Return (x, y) of the center of cell containing provided text 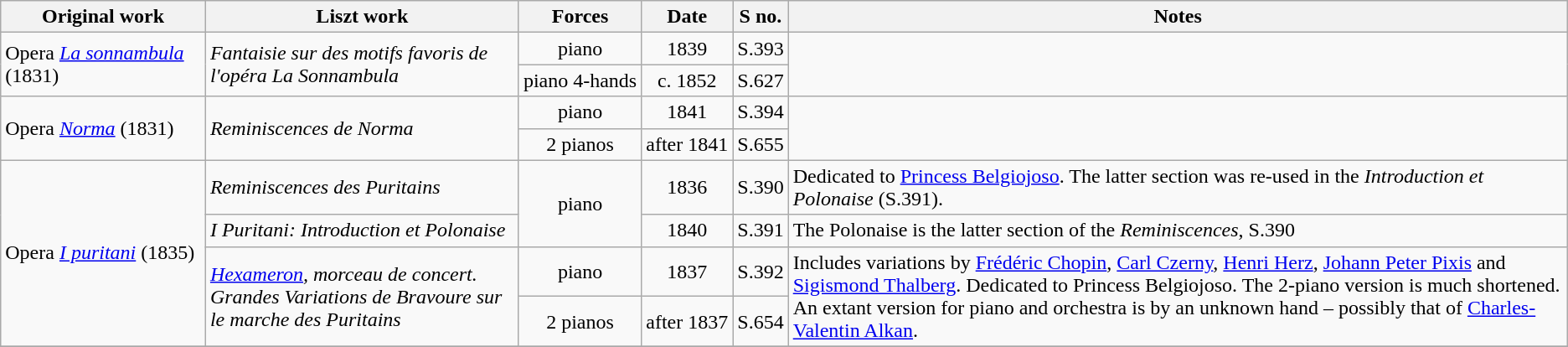
after 1841 (687, 144)
Hexameron, morceau de concert. Grandes Variations de Bravoure sur le marche des Puritains (362, 297)
1837 (687, 272)
Reminiscences des Puritains (362, 188)
S.655 (761, 144)
Notes (1178, 17)
1836 (687, 188)
after 1837 (687, 322)
S.394 (761, 112)
1841 (687, 112)
The Polonaise is the latter section of the Reminiscences, S.390 (1178, 230)
S.393 (761, 49)
S.391 (761, 230)
Opera Norma (1831) (104, 128)
Date (687, 17)
S no. (761, 17)
c. 1852 (687, 80)
1840 (687, 230)
I Puritani: Introduction et Polonaise (362, 230)
Forces (580, 17)
1839 (687, 49)
Liszt work (362, 17)
Opera La sonnambula (1831) (104, 65)
Dedicated to Princess Belgiojoso. The latter section was re-used in the Introduction et Polonaise (S.391). (1178, 188)
piano 4‑hands (580, 80)
Reminiscences de Norma (362, 128)
S.392 (761, 272)
S.654 (761, 322)
S.627 (761, 80)
Fantaisie sur des motifs favoris de l'opéra La Sonnambula (362, 65)
S.390 (761, 188)
Opera I puritani (1835) (104, 253)
Original work (104, 17)
